Capture the cell that displays the provided text and extract its (X, Y) central coordinate. 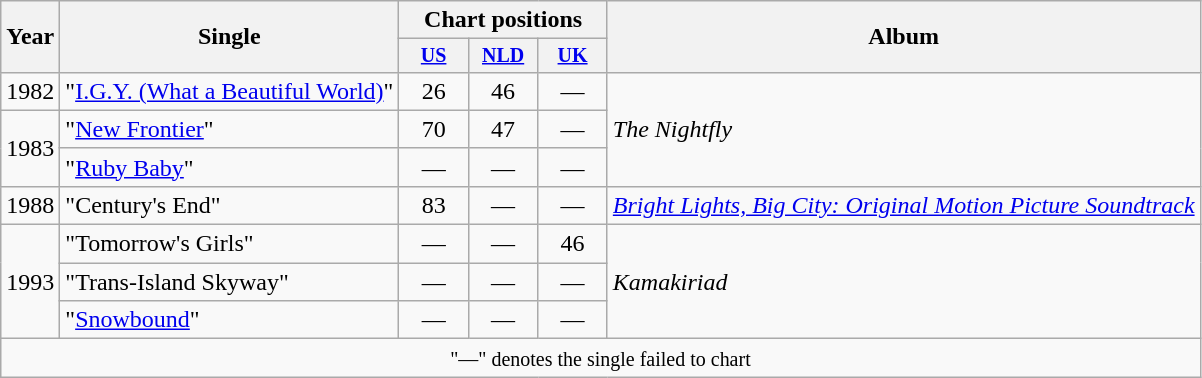
"New Frontier" (230, 129)
Album (904, 37)
Bright Lights, Big City: Original Motion Picture Soundtrack (904, 205)
Single (230, 37)
"Ruby Baby" (230, 167)
"Snowbound" (230, 320)
26 (434, 91)
"Tomorrow's Girls" (230, 244)
NLD (502, 56)
1993 (30, 282)
1983 (30, 148)
47 (502, 129)
"Trans-Island Skyway" (230, 282)
83 (434, 205)
Kamakiriad (904, 282)
UK (572, 56)
The Nightfly (904, 129)
Year (30, 37)
US (434, 56)
"I.G.Y. (What a Beautiful World)" (230, 91)
"Century's End" (230, 205)
Chart positions (503, 20)
"—" denotes the single failed to chart (600, 358)
1988 (30, 205)
1982 (30, 91)
70 (434, 129)
